Find where the given text appears and provide that cell's center as [x, y] coordinate. 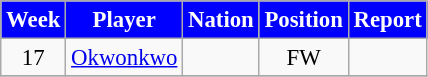
Report [388, 20]
Okwonkwo [124, 58]
Nation [221, 20]
FW [304, 58]
17 [34, 58]
Position [304, 20]
Player [124, 20]
Week [34, 20]
